Identify which cell holds the provided text, then report its (X, Y) central coordinate. 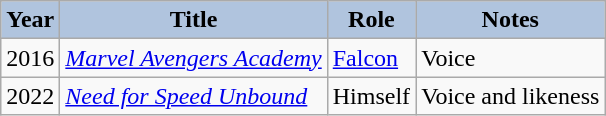
Voice (510, 58)
Year (30, 20)
Marvel Avengers Academy (194, 58)
2022 (30, 96)
Notes (510, 20)
Voice and likeness (510, 96)
Need for Speed Unbound (194, 96)
2016 (30, 58)
Role (371, 20)
Title (194, 20)
Falcon (371, 58)
Himself (371, 96)
